Output the [x, y] coordinate of the center of the cell containing the given text.  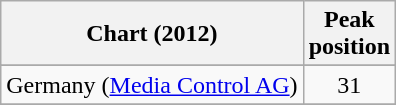
Germany (Media Control AG) [152, 85]
Peakposition [349, 34]
Chart (2012) [152, 34]
31 [349, 85]
